Search for the cell housing the specified text and yield its (X, Y) center coordinate. 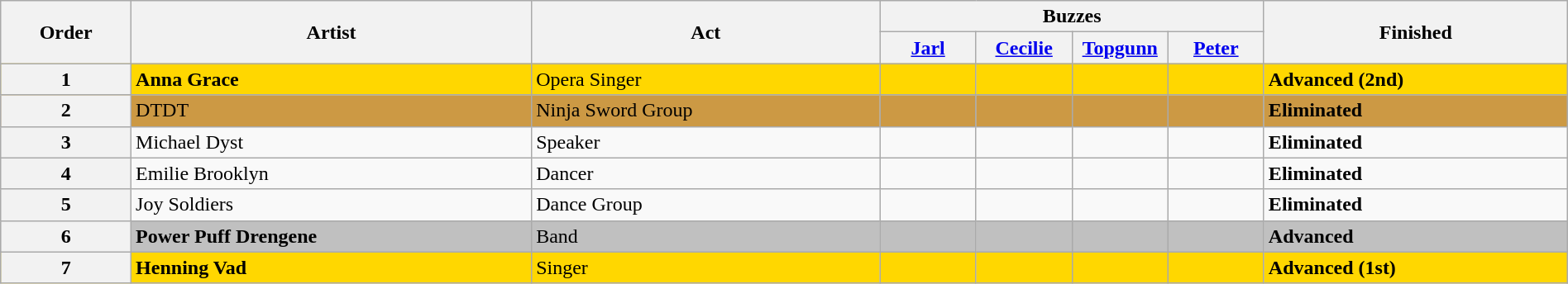
Buzzes (1072, 17)
Advanced (2nd) (1416, 79)
Artist (332, 32)
Power Puff Drengene (332, 236)
Advanced (1st) (1416, 267)
Michael Dyst (332, 142)
4 (66, 173)
Dancer (706, 173)
Henning Vad (332, 267)
3 (66, 142)
1 (66, 79)
Peter (1216, 48)
5 (66, 205)
Jarl (928, 48)
Joy Soldiers (332, 205)
Anna Grace (332, 79)
Advanced (1416, 236)
Emilie Brooklyn (332, 173)
Topgunn (1120, 48)
Ninja Sword Group (706, 111)
2 (66, 111)
7 (66, 267)
Finished (1416, 32)
Dance Group (706, 205)
Speaker (706, 142)
Band (706, 236)
Act (706, 32)
6 (66, 236)
Opera Singer (706, 79)
DTDT (332, 111)
Singer (706, 267)
Order (66, 32)
Cecilie (1024, 48)
